Pinpoint the cell where the given text exists, returning its [x, y] midpoint coordinate. 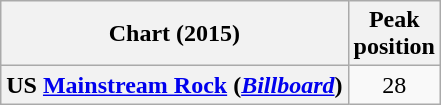
Chart (2015) [174, 34]
28 [394, 85]
Peakposition [394, 34]
US Mainstream Rock (Billboard) [174, 85]
